Search for the cell housing the specified text and yield its (x, y) center coordinate. 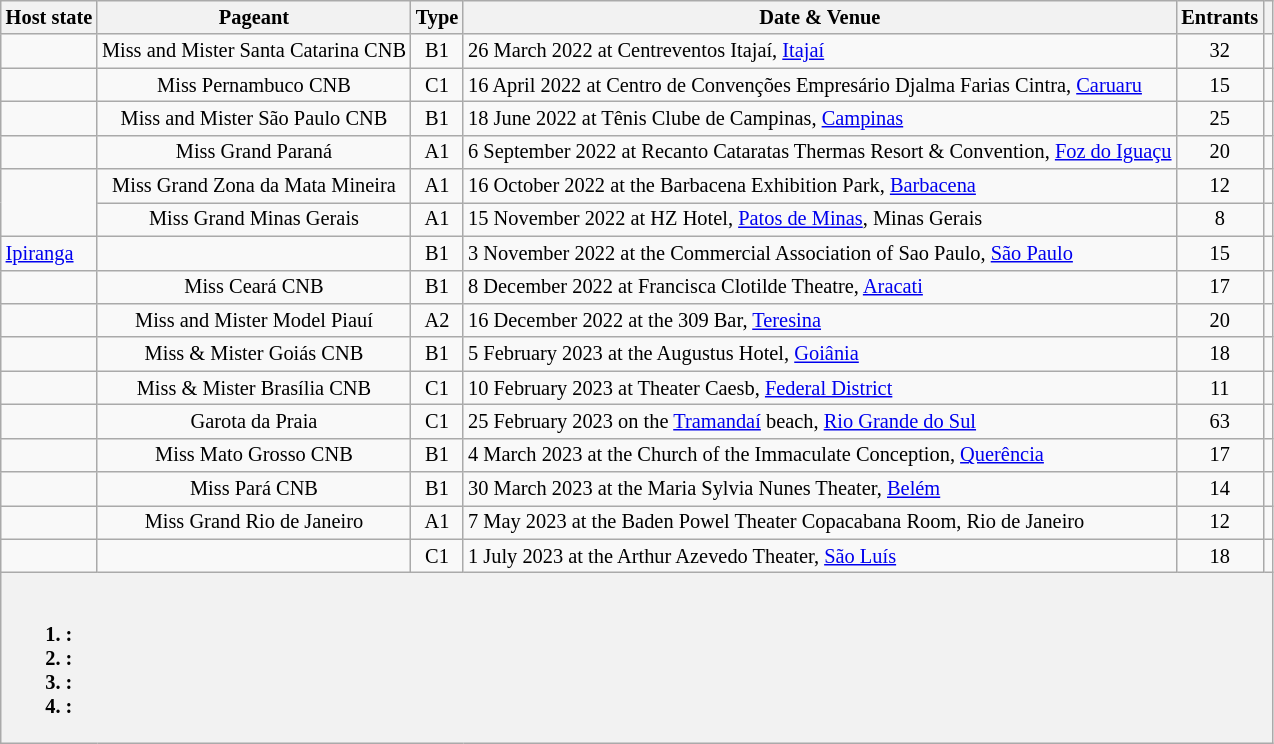
6 September 2022 at Recanto Cataratas Thermas Resort & Convention, Foz do Iguaçu (820, 152)
4 March 2023 at the Church of the Immaculate Conception, Querência (820, 455)
Miss and Mister Model Piauí (254, 320)
1 July 2023 at the Arthur Azevedo Theater, São Luís (820, 556)
Miss Grand Rio de Janeiro (254, 522)
Miss Ceará CNB (254, 287)
16 April 2022 at Centro de Convenções Empresário Djalma Farias Cintra, Caruaru (820, 85)
Entrants (1220, 17)
Miss & Mister Brasília CNB (254, 388)
3 November 2022 at the Commercial Association of Sao Paulo, São Paulo (820, 253)
16 December 2022 at the 309 Bar, Teresina (820, 320)
7 May 2023 at the Baden Powel Theater Copacabana Room, Rio de Janeiro (820, 522)
5 February 2023 at the Augustus Hotel, Goiânia (820, 354)
18 June 2022 at Tênis Clube de Campinas, Campinas (820, 118)
: : : : (637, 657)
14 (1220, 489)
32 (1220, 51)
Type (437, 17)
Miss Pernambuco CNB (254, 85)
8 (1220, 219)
Miss Grand Minas Gerais (254, 219)
Miss Grand Zona da Mata Mineira (254, 186)
Pageant (254, 17)
8 December 2022 at Francisca Clotilde Theatre, Aracati (820, 287)
10 February 2023 at Theater Caesb, Federal District (820, 388)
11 (1220, 388)
Ipiranga (49, 253)
63 (1220, 421)
Miss and Mister São Paulo CNB (254, 118)
15 November 2022 at HZ Hotel, Patos de Minas, Minas Gerais (820, 219)
25 (1220, 118)
Miss Mato Grosso CNB (254, 455)
30 March 2023 at the Maria Sylvia Nunes Theater, Belém (820, 489)
A2 (437, 320)
Miss Grand Paraná (254, 152)
16 October 2022 at the Barbacena Exhibition Park, Barbacena (820, 186)
26 March 2022 at Centreventos Itajaí, Itajaí (820, 51)
Miss and Mister Santa Catarina CNB (254, 51)
Miss Pará CNB (254, 489)
Miss & Mister Goiás CNB (254, 354)
25 February 2023 on the Tramandaí beach, Rio Grande do Sul (820, 421)
Host state (49, 17)
Date & Venue (820, 17)
Garota da Praia (254, 421)
